Determine the (x, y) coordinate at the center of the cell enclosing the given text.  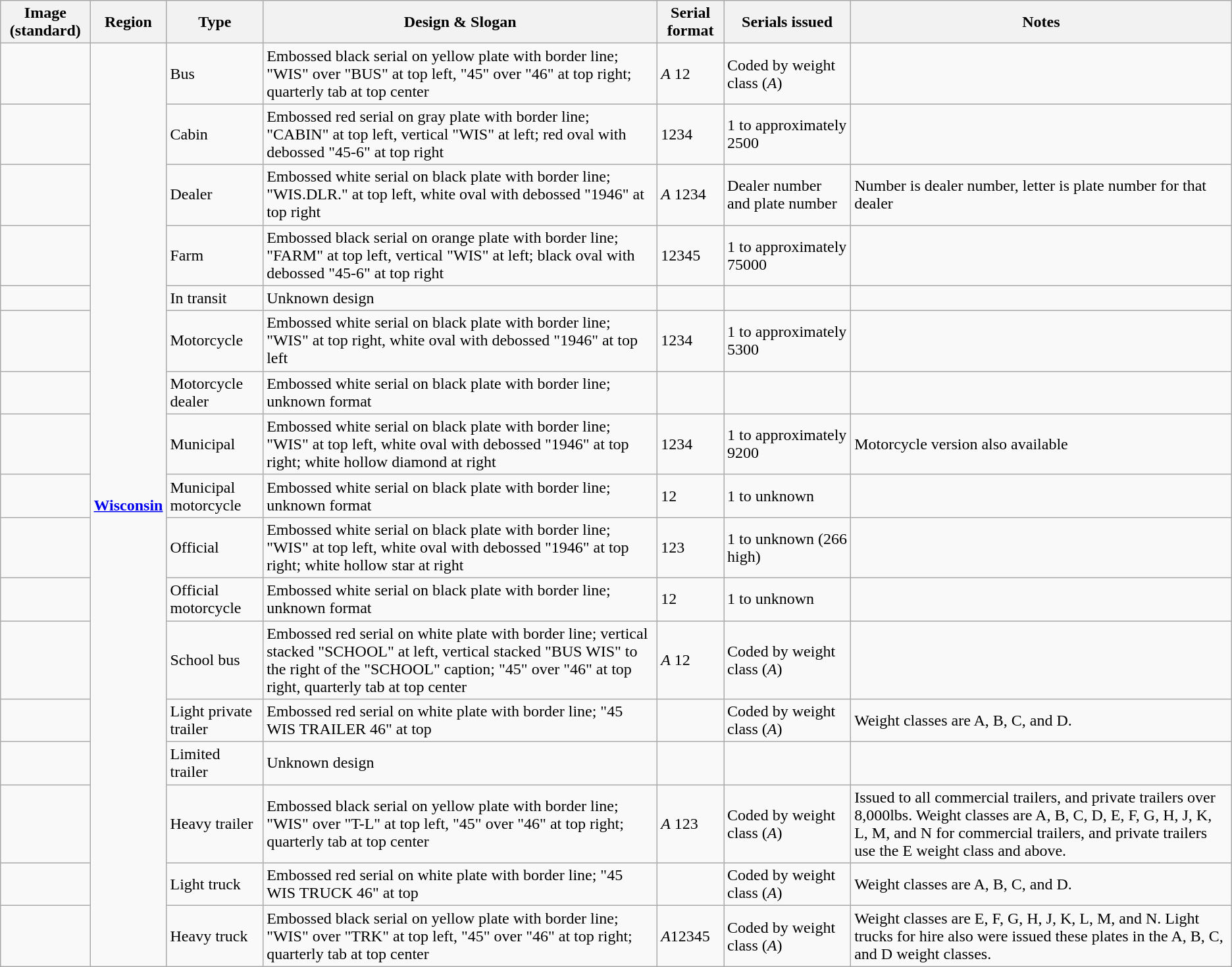
Embossed black serial on orange plate with border line; "FARM" at top left, vertical "WIS" at left; black oval with debossed "45-6" at top right (461, 255)
Municipal (215, 444)
Motorcycle (215, 341)
1 to approximately 75000 (787, 255)
Motorcycle dealer (215, 392)
1 to approximately 2500 (787, 134)
1 to approximately 5300 (787, 341)
A 123 (691, 824)
Official motorcycle (215, 599)
Serials issued (787, 22)
Heavy truck (215, 936)
1 to unknown (266 high) (787, 547)
Embossed black serial on yellow plate with border line; "WIS" over "BUS" at top left, "45" over "46" at top right; quarterly tab at top center (461, 74)
Embossed black serial on yellow plate with border line; "WIS" over "TRK" at top left, "45" over "46" at top right; quarterly tab at top center (461, 936)
A12345 (691, 936)
1 to approximately 9200 (787, 444)
Embossed red serial on white plate with border line; "45 WIS TRUCK 46" at top (461, 884)
A 1234 (691, 195)
12345 (691, 255)
Embossed black serial on yellow plate with border line; "WIS" over "T-L" at top left, "45" over "46" at top right; quarterly tab at top center (461, 824)
Design & Slogan (461, 22)
Weight classes are E, F, G, H, J, K, L, M, and N. Light trucks for hire also were issued these plates in the A, B, C, and D weight classes. (1041, 936)
Cabin (215, 134)
Farm (215, 255)
Embossed white serial on black plate with border line; "WIS" at top right, white oval with debossed "1946" at top left (461, 341)
Heavy trailer (215, 824)
In transit (215, 298)
Number is dealer number, letter is plate number for that dealer (1041, 195)
Serial format (691, 22)
Dealer number and plate number (787, 195)
Municipal motorcycle (215, 496)
School bus (215, 660)
Notes (1041, 22)
Region (128, 22)
Dealer (215, 195)
Embossed white serial on black plate with border line; "WIS" at top left, white oval with debossed "1946" at top right; white hollow diamond at right (461, 444)
Embossed white serial on black plate with border line; "WIS" at top left, white oval with debossed "1946" at top right; white hollow star at right (461, 547)
Limited trailer (215, 763)
Official (215, 547)
Wisconsin (128, 505)
Light private trailer (215, 721)
Embossed red serial on white plate with border line; "45 WIS TRAILER 46" at top (461, 721)
Motorcycle version also available (1041, 444)
Embossed red serial on gray plate with border line; "CABIN" at top left, vertical "WIS" at left; red oval with debossed "45-6" at top right (461, 134)
Bus (215, 74)
Type (215, 22)
Embossed white serial on black plate with border line; "WIS.DLR." at top left, white oval with debossed "1946" at top right (461, 195)
123 (691, 547)
Light truck (215, 884)
Image (standard) (45, 22)
